Pinpoint the cell where the given text exists, returning its (X, Y) midpoint coordinate. 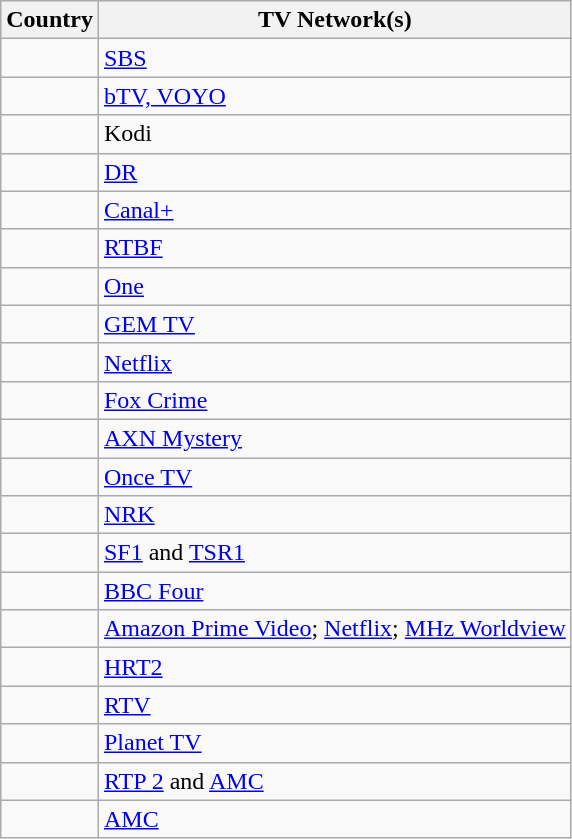
Country (50, 20)
One (334, 286)
AXN Mystery (334, 438)
Canal+ (334, 210)
Once TV (334, 477)
Kodi (334, 134)
BBC Four (334, 591)
NRK (334, 515)
Planet TV (334, 743)
HRT2 (334, 667)
Amazon Prime Video; Netflix; MHz Worldview (334, 629)
bTV, VOYO (334, 96)
SF1 and TSR1 (334, 553)
GEM TV (334, 324)
RTP 2 and AMC (334, 781)
DR (334, 172)
Netflix (334, 362)
TV Network(s) (334, 20)
RTBF (334, 248)
SBS (334, 58)
RTV (334, 705)
Fox Crime (334, 400)
AMC (334, 819)
